Locate the cell with the specified text and output its [X, Y] center coordinate. 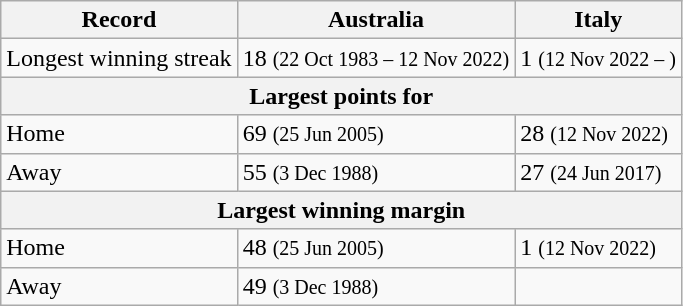
18 (22 Oct 1983 – 12 Nov 2022) [376, 58]
69 (25 Jun 2005) [376, 134]
Longest winning streak [119, 58]
Australia [376, 20]
Italy [598, 20]
55 (3 Dec 1988) [376, 172]
Record [119, 20]
27 (24 Jun 2017) [598, 172]
Largest points for [342, 96]
1 (12 Nov 2022) [598, 248]
Largest winning margin [342, 210]
28 (12 Nov 2022) [598, 134]
48 (25 Jun 2005) [376, 248]
1 (12 Nov 2022 – ) [598, 58]
49 (3 Dec 1988) [376, 286]
